Detect which cell encompasses the target text, then output its [x, y] center coordinate. 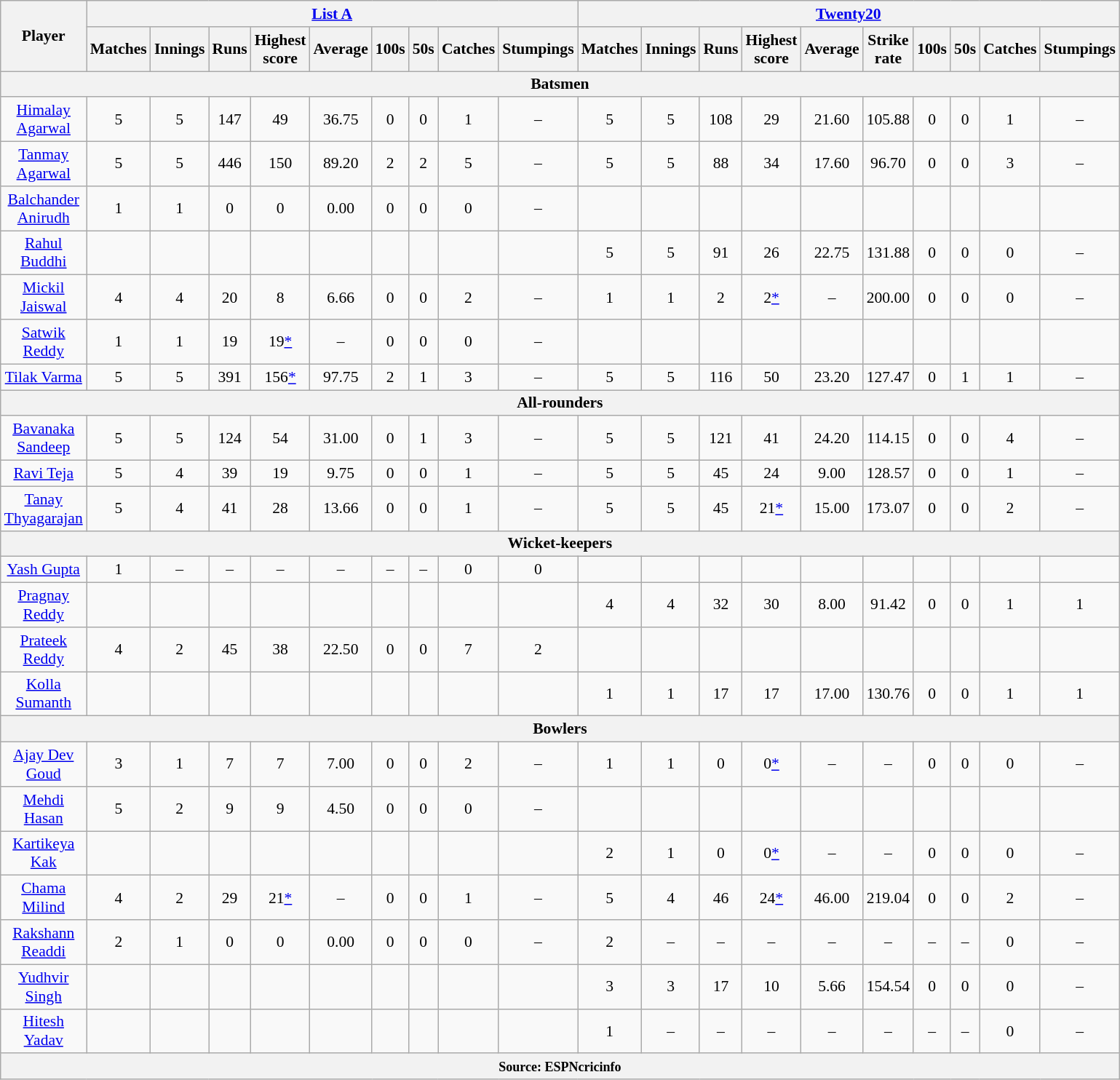
Player [44, 36]
Source: ESPNcricinfo [560, 1067]
7.00 [341, 764]
Tanay Thyagarajan [44, 508]
105.88 [888, 119]
Pragnay Reddy [44, 605]
91 [720, 253]
26 [771, 253]
8.00 [831, 605]
446 [230, 164]
Himalay Agarwal [44, 119]
121 [720, 438]
124 [230, 438]
391 [230, 377]
Twenty20 [849, 14]
127.47 [888, 377]
Batsmen [560, 84]
Kartikeya Kak [44, 853]
20 [230, 297]
131.88 [888, 253]
Tanmay Agarwal [44, 164]
15.00 [831, 508]
Wicket-keepers [560, 544]
9.75 [341, 474]
Kolla Sumanth [44, 694]
36.75 [341, 119]
97.75 [341, 377]
156* [281, 377]
173.07 [888, 508]
39 [230, 474]
Hitesh Yadav [44, 1031]
Bowlers [560, 729]
Bavanaka Sandeep [44, 438]
10 [771, 987]
154.54 [888, 987]
96.70 [888, 164]
31.00 [341, 438]
88 [720, 164]
17.60 [831, 164]
Yash Gupta [44, 570]
30 [771, 605]
All-rounders [560, 403]
28 [281, 508]
34 [771, 164]
22.75 [831, 253]
Mehdi Hasan [44, 809]
Tilak Varma [44, 377]
50 [771, 377]
24* [771, 898]
Strike rate [888, 49]
Satwik Reddy [44, 342]
13.66 [341, 508]
219.04 [888, 898]
91.42 [888, 605]
Mickil Jaiswal [44, 297]
21.60 [831, 119]
38 [281, 649]
114.15 [888, 438]
5.66 [831, 987]
Ajay Dev Goud [44, 764]
150 [281, 164]
46.00 [831, 898]
24 [771, 474]
19* [281, 342]
23.20 [831, 377]
Balchander Anirudh [44, 208]
128.57 [888, 474]
Chama Milind [44, 898]
Rahul Buddhi [44, 253]
6.66 [341, 297]
9.00 [831, 474]
8 [281, 297]
Ravi Teja [44, 474]
Yudhvir Singh [44, 987]
46 [720, 898]
2* [771, 297]
130.76 [888, 694]
147 [230, 119]
49 [281, 119]
22.50 [341, 649]
89.20 [341, 164]
200.00 [888, 297]
116 [720, 377]
List A [332, 14]
54 [281, 438]
24.20 [831, 438]
32 [720, 605]
4.50 [341, 809]
17.00 [831, 694]
Rakshann Readdi [44, 942]
Prateek Reddy [44, 649]
108 [720, 119]
